Return the [x, y] coordinate for the center point of the cell that contains the specified text.  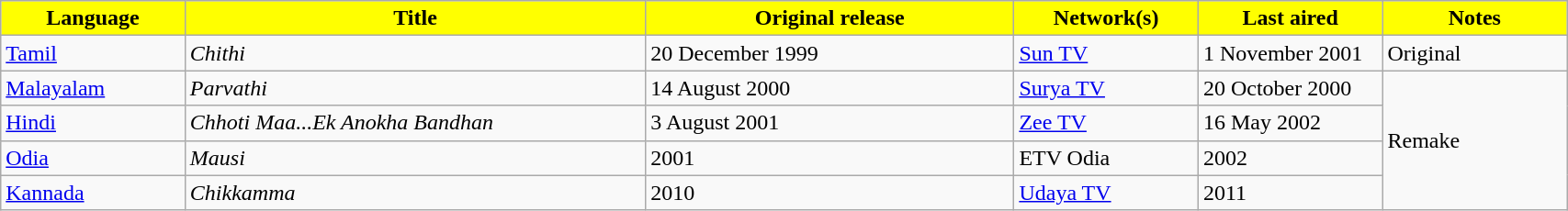
Parvathi [415, 88]
Malayalam [94, 88]
3 August 2001 [830, 123]
Kannada [94, 193]
Mausi [415, 158]
Sun TV [1106, 53]
20 October 2000 [1290, 88]
ETV Odia [1106, 158]
Last aired [1290, 18]
14 August 2000 [830, 88]
Original release [830, 18]
16 May 2002 [1290, 123]
2001 [830, 158]
Remake [1475, 140]
Udaya TV [1106, 193]
Notes [1475, 18]
20 December 1999 [830, 53]
2002 [1290, 158]
Original [1475, 53]
Chikkamma [415, 193]
Network(s) [1106, 18]
Title [415, 18]
2010 [830, 193]
Hindi [94, 123]
Zee TV [1106, 123]
Language [94, 18]
Surya TV [1106, 88]
Tamil [94, 53]
Chhoti Maa...Ek Anokha Bandhan [415, 123]
Odia [94, 158]
Chithi [415, 53]
2011 [1290, 193]
1 November 2001 [1290, 53]
